Find where the given text appears and provide that cell's center as [x, y] coordinate. 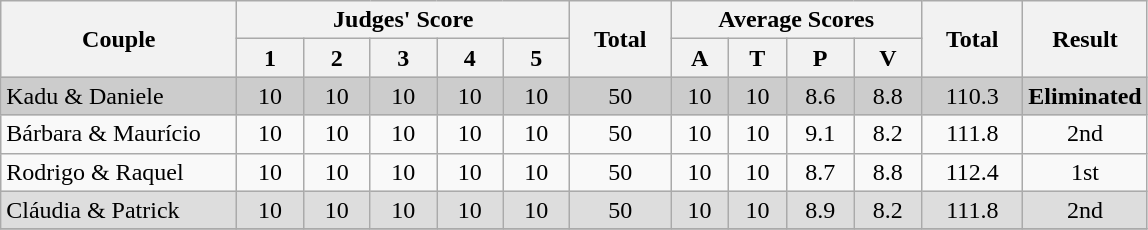
5 [536, 58]
110.3 [972, 96]
V [888, 58]
Couple [119, 39]
2 [336, 58]
8.6 [820, 96]
1st [1085, 172]
1 [270, 58]
Kadu & Daniele [119, 96]
4 [470, 58]
8.7 [820, 172]
A [700, 58]
Bárbara & Maurício [119, 134]
112.4 [972, 172]
Cláudia & Patrick [119, 210]
3 [404, 58]
T [757, 58]
P [820, 58]
8.9 [820, 210]
Result [1085, 39]
9.1 [820, 134]
Judges' Score [404, 20]
Rodrigo & Raquel [119, 172]
Average Scores [796, 20]
Eliminated [1085, 96]
